Detect which cell encompasses the target text, then output its (X, Y) center coordinate. 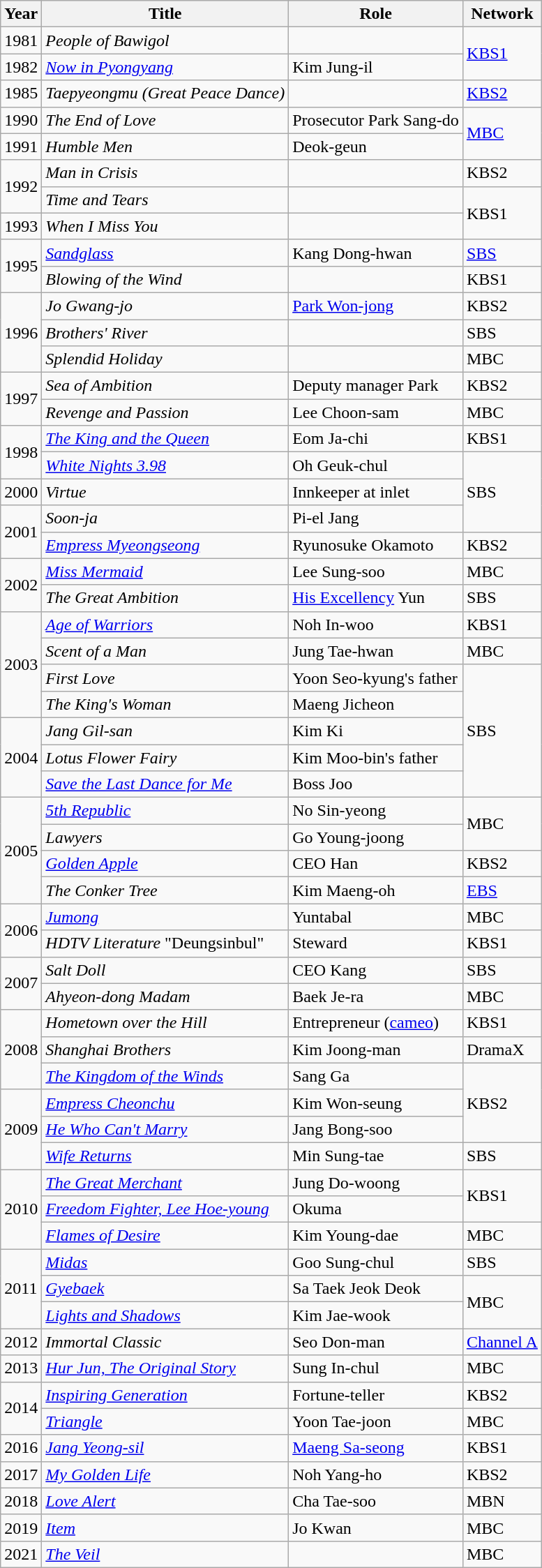
He Who Can't Marry (165, 1129)
Flames of Desire (165, 1236)
2011 (21, 1289)
Deputy manager Park (376, 386)
MBN (502, 1501)
2016 (21, 1448)
Yoon Seo-kyung's father (376, 678)
Role (376, 14)
Jo Kwan (376, 1528)
First Love (165, 678)
Scent of a Man (165, 651)
Eom Ja-chi (376, 439)
2009 (21, 1129)
His Excellency Yun (376, 598)
Sea of Ambition (165, 386)
Virtue (165, 492)
1981 (21, 40)
Revenge and Passion (165, 412)
The End of Love (165, 120)
1995 (21, 266)
Time and Tears (165, 200)
My Golden Life (165, 1474)
Jang Gil-san (165, 731)
2018 (21, 1501)
CEO Kang (376, 970)
Sung In-chul (376, 1368)
Jo Gwang-jo (165, 306)
Kim Jung-il (376, 67)
Kim Young-dae (376, 1236)
Okuma (376, 1209)
Golden Apple (165, 864)
2013 (21, 1368)
Soon-ja (165, 518)
Ahyeon-dong Madam (165, 996)
Lee Sung-soo (376, 572)
Innkeeper at inlet (376, 492)
Now in Pyongyang (165, 67)
2007 (21, 983)
Lawyers (165, 837)
People of Bawigol (165, 40)
Goo Sung-chul (376, 1262)
1997 (21, 399)
The Great Merchant (165, 1183)
Wife Returns (165, 1156)
Love Alert (165, 1501)
Lights and Shadows (165, 1315)
Kim Ki (376, 731)
1993 (21, 226)
2004 (21, 757)
Park Won-jong (376, 306)
Hometown over the Hill (165, 1023)
Jung Do-woong (376, 1183)
Jumong (165, 917)
Empress Cheonchu (165, 1103)
2010 (21, 1209)
Network (502, 14)
2003 (21, 664)
Immortal Classic (165, 1342)
No Sin-yeong (376, 811)
Save the Last Dance for Me (165, 784)
Empress Myeongseong (165, 545)
Splendid Holiday (165, 359)
Fortune-teller (376, 1395)
Age of Warriors (165, 625)
Inspiring Generation (165, 1395)
Noh Yang-ho (376, 1474)
Sa Taek Jeok Deok (376, 1289)
Pi-el Jang (376, 518)
Shanghai Brothers (165, 1050)
1992 (21, 186)
Seo Don-man (376, 1342)
1991 (21, 147)
1982 (21, 67)
Steward (376, 943)
CEO Han (376, 864)
Deok-geun (376, 147)
2002 (21, 585)
1990 (21, 120)
2008 (21, 1050)
Freedom Fighter, Lee Hoe-young (165, 1209)
2019 (21, 1528)
2014 (21, 1408)
When I Miss You (165, 226)
Cha Tae-soo (376, 1501)
Channel A (502, 1342)
Hur Jun, The Original Story (165, 1368)
Kim Joong-man (376, 1050)
Yuntabal (376, 917)
1985 (21, 94)
The Conker Tree (165, 890)
2017 (21, 1474)
2005 (21, 851)
2021 (21, 1554)
2012 (21, 1342)
Lee Choon-sam (376, 412)
Brothers' River (165, 333)
Triangle (165, 1421)
1998 (21, 452)
Go Young-joong (376, 837)
1996 (21, 332)
Noh In-woo (376, 625)
Title (165, 14)
Kim Won-seung (376, 1103)
Baek Je-ra (376, 996)
Sandglass (165, 253)
Man in Crisis (165, 173)
HDTV Literature "Deungsinbul" (165, 943)
Lotus Flower Fairy (165, 757)
The King's Woman (165, 704)
Miss Mermaid (165, 572)
Jung Tae-hwan (376, 651)
Maeng Jicheon (376, 704)
Kim Jae-wook (376, 1315)
White Nights 3.98 (165, 465)
The King and the Queen (165, 439)
Midas (165, 1262)
Salt Doll (165, 970)
Humble Men (165, 147)
Kim Maeng-oh (376, 890)
Year (21, 14)
Item (165, 1528)
Ryunosuke Okamoto (376, 545)
Oh Geuk-chul (376, 465)
5th Republic (165, 811)
Sang Ga (376, 1076)
Blowing of the Wind (165, 279)
Gyebaek (165, 1289)
DramaX (502, 1050)
Prosecutor Park Sang-do (376, 120)
The Kingdom of the Winds (165, 1076)
EBS (502, 890)
Boss Joo (376, 784)
Jang Bong-soo (376, 1129)
The Great Ambition (165, 598)
2000 (21, 492)
Entrepreneur (cameo) (376, 1023)
2001 (21, 532)
Taepyeongmu (Great Peace Dance) (165, 94)
Min Sung-tae (376, 1156)
Kim Moo-bin's father (376, 757)
2006 (21, 930)
Kang Dong-hwan (376, 253)
Maeng Sa-seong (376, 1448)
Jang Yeong-sil (165, 1448)
Yoon Tae-joon (376, 1421)
The Veil (165, 1554)
